For the text-containing cell, return its midpoint in (X, Y) coordinate format. 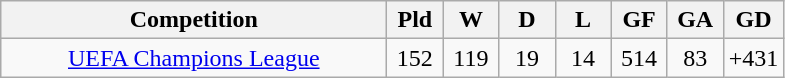
GF (639, 20)
L (583, 20)
+431 (754, 58)
119 (471, 58)
514 (639, 58)
UEFA Champions League (194, 58)
Competition (194, 20)
GD (754, 20)
19 (527, 58)
GA (695, 20)
152 (415, 58)
83 (695, 58)
W (471, 20)
Pld (415, 20)
D (527, 20)
14 (583, 58)
